For the text-containing cell, return its midpoint in [X, Y] coordinate format. 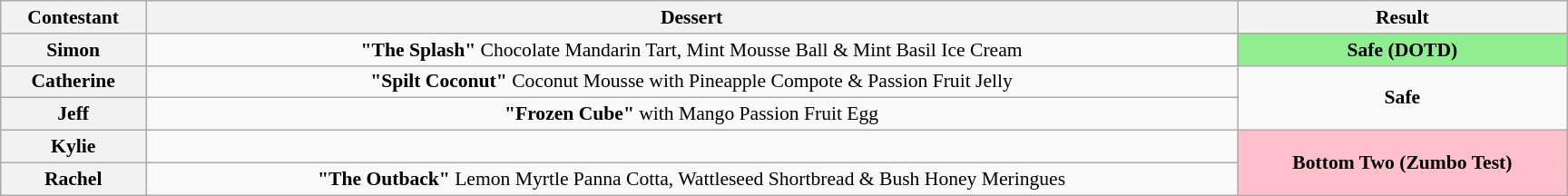
Result [1403, 17]
"Spilt Coconut" Coconut Mousse with Pineapple Compote & Passion Fruit Jelly [691, 82]
Simon [73, 50]
Dessert [691, 17]
Safe [1403, 98]
Safe (DOTD) [1403, 50]
"The Outback" Lemon Myrtle Panna Cotta, Wattleseed Shortbread & Bush Honey Meringues [691, 179]
"The Splash" Chocolate Mandarin Tart, Mint Mousse Ball & Mint Basil Ice Cream [691, 50]
Rachel [73, 179]
Contestant [73, 17]
Catherine [73, 82]
"Frozen Cube" with Mango Passion Fruit Egg [691, 114]
Jeff [73, 114]
Bottom Two (Zumbo Test) [1403, 163]
Kylie [73, 147]
